Capture the cell that displays the provided text and extract its (X, Y) central coordinate. 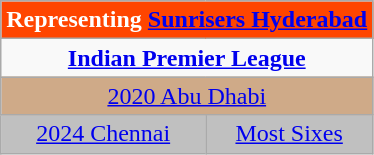
Most Sixes (290, 134)
2024 Chennai (104, 134)
Indian Premier League (187, 58)
2020 Abu Dhabi (187, 96)
Representing Sunrisers Hyderabad (187, 20)
